Detect which cell encompasses the target text, then output its (X, Y) center coordinate. 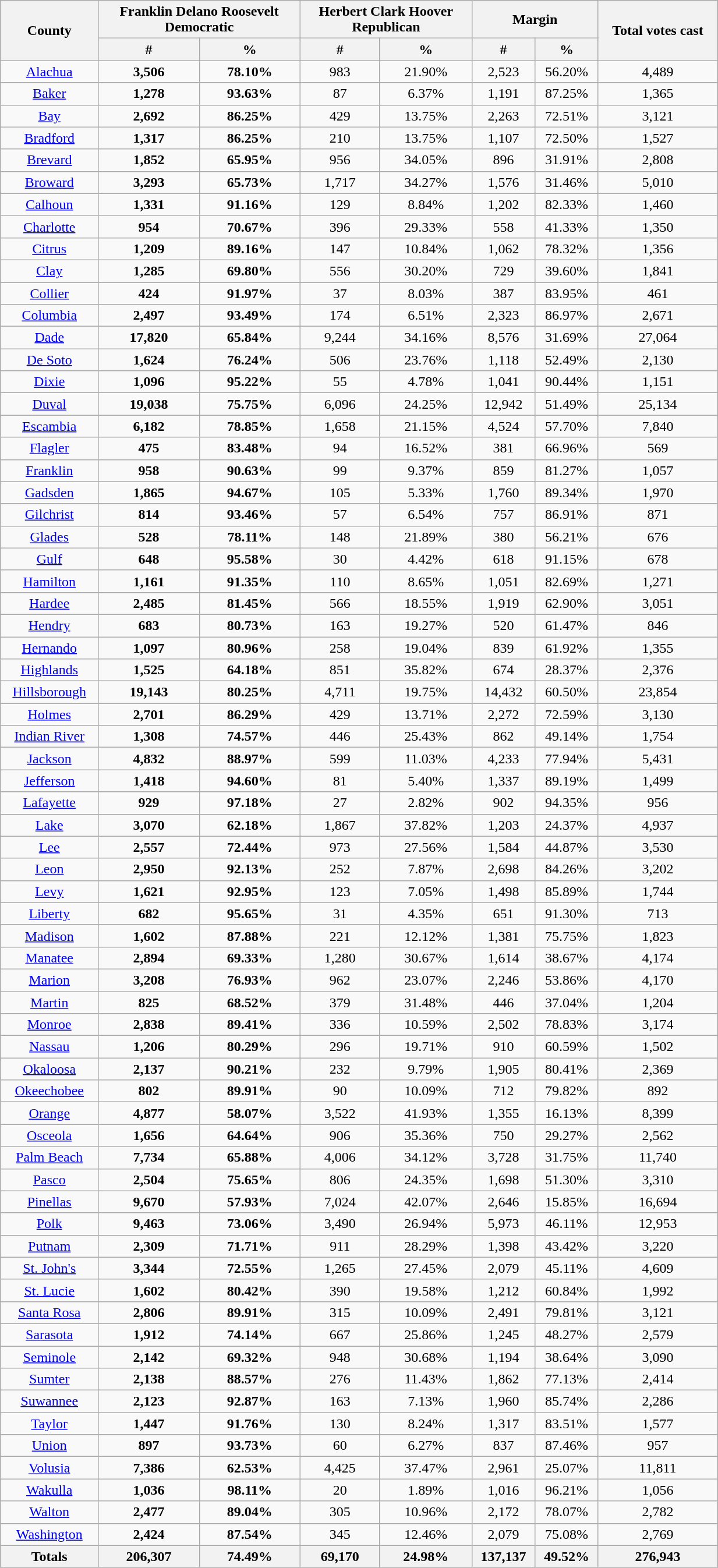
Broward (49, 182)
2,491 (503, 1312)
Holmes (49, 714)
1,308 (149, 737)
929 (149, 803)
1,577 (657, 1424)
77.94% (567, 759)
1,499 (657, 781)
5,010 (657, 182)
2,961 (503, 1468)
1,194 (503, 1357)
897 (149, 1446)
2,523 (503, 72)
87.88% (249, 936)
19.04% (426, 648)
75.65% (249, 1180)
89.41% (249, 1025)
65.95% (249, 160)
30.67% (426, 958)
1,271 (657, 581)
2,504 (149, 1180)
1,852 (149, 160)
69.32% (249, 1357)
424 (149, 293)
81 (340, 781)
69.33% (249, 958)
948 (340, 1357)
5,431 (657, 759)
4,425 (340, 1468)
1,744 (657, 891)
27 (340, 803)
49.14% (567, 737)
80.42% (249, 1290)
County (49, 30)
9,670 (149, 1202)
16,694 (657, 1202)
2,692 (149, 116)
Dade (49, 338)
76.93% (249, 980)
276 (340, 1379)
232 (340, 1069)
1,621 (149, 891)
1,717 (340, 182)
336 (340, 1025)
1,960 (503, 1401)
80.25% (249, 692)
Osceola (49, 1135)
221 (340, 936)
892 (657, 1091)
2,130 (657, 360)
21.15% (426, 426)
92.87% (249, 1401)
91.16% (249, 204)
2,562 (657, 1135)
Escambia (49, 426)
1,036 (149, 1490)
973 (340, 847)
258 (340, 648)
78.07% (567, 1512)
83.95% (567, 293)
846 (657, 625)
61.47% (567, 625)
78.85% (249, 426)
78.11% (249, 537)
8.65% (426, 581)
252 (340, 869)
3,310 (657, 1180)
4,170 (657, 980)
1,823 (657, 936)
79.82% (567, 1091)
7,840 (657, 426)
92.95% (249, 891)
678 (657, 559)
1,584 (503, 847)
80.73% (249, 625)
599 (340, 759)
7,734 (149, 1158)
1,919 (503, 603)
4,233 (503, 759)
11,811 (657, 1468)
2,671 (657, 316)
Bay (49, 116)
93.73% (249, 1446)
1,161 (149, 581)
2,838 (149, 1025)
Palm Beach (49, 1158)
1,331 (149, 204)
296 (340, 1047)
148 (340, 537)
34.27% (426, 182)
38.67% (567, 958)
95.58% (249, 559)
667 (340, 1335)
85.89% (567, 891)
23.76% (426, 360)
Highlands (49, 670)
38.64% (567, 1357)
379 (340, 1002)
1,381 (503, 936)
1,841 (657, 271)
4.35% (426, 914)
1.89% (426, 1490)
80.96% (249, 648)
1,498 (503, 891)
123 (340, 891)
27.56% (426, 847)
Jefferson (49, 781)
42.07% (426, 1202)
4,524 (503, 426)
62.53% (249, 1468)
31.48% (426, 1002)
13.71% (426, 714)
1,970 (657, 493)
2,646 (503, 1202)
1,527 (657, 138)
91.35% (249, 581)
174 (340, 316)
556 (340, 271)
345 (340, 1534)
Indian River (49, 737)
23.07% (426, 980)
896 (503, 160)
Dixie (49, 382)
3,130 (657, 714)
Monroe (49, 1025)
56.20% (567, 72)
30.68% (426, 1357)
2,309 (149, 1246)
380 (503, 537)
99 (340, 470)
69.80% (249, 271)
62.18% (249, 825)
37.47% (426, 1468)
4,711 (340, 692)
712 (503, 1091)
713 (657, 914)
2,477 (149, 1512)
12.46% (426, 1534)
5.33% (426, 493)
90.21% (249, 1069)
1,460 (657, 204)
Pinellas (49, 1202)
Alachua (49, 72)
37.82% (426, 825)
1,096 (149, 382)
Gilchrist (49, 515)
Manatee (49, 958)
De Soto (49, 360)
1,350 (657, 226)
6.51% (426, 316)
210 (340, 138)
618 (503, 559)
1,206 (149, 1047)
Martin (49, 1002)
24.25% (426, 404)
St. Lucie (49, 1290)
954 (149, 226)
71.71% (249, 1246)
1,057 (657, 470)
25,134 (657, 404)
Sumter (49, 1379)
94.60% (249, 781)
11,740 (657, 1158)
962 (340, 980)
Bradford (49, 138)
89.16% (249, 249)
Volusia (49, 1468)
7,386 (149, 1468)
2,272 (503, 714)
1,754 (657, 737)
2,701 (149, 714)
2,485 (149, 603)
Gadsden (49, 493)
86.97% (567, 316)
91.97% (249, 293)
683 (149, 625)
315 (340, 1312)
2,263 (503, 116)
21.89% (426, 537)
93.63% (249, 94)
90.44% (567, 382)
Duval (49, 404)
68.52% (249, 1002)
21.90% (426, 72)
57.70% (567, 426)
Polk (49, 1224)
862 (503, 737)
19.75% (426, 692)
3,220 (657, 1246)
1,418 (149, 781)
2,808 (657, 160)
1,051 (503, 581)
130 (340, 1424)
30.20% (426, 271)
Putnam (49, 1246)
Hamilton (49, 581)
958 (149, 470)
81.45% (249, 603)
31.46% (567, 182)
65.88% (249, 1158)
4.42% (426, 559)
52.49% (567, 360)
105 (340, 493)
Union (49, 1446)
78.83% (567, 1025)
1,502 (657, 1047)
12,942 (503, 404)
88.97% (249, 759)
94.67% (249, 493)
94.35% (567, 803)
35.82% (426, 670)
58.07% (249, 1113)
Lee (49, 847)
27.45% (426, 1268)
88.57% (249, 1379)
25.86% (426, 1335)
2,579 (657, 1335)
Marion (49, 980)
19.71% (426, 1047)
84.26% (567, 869)
28.29% (426, 1246)
76.24% (249, 360)
1,245 (503, 1335)
78.32% (567, 249)
1,107 (503, 138)
Brevard (49, 160)
2,376 (657, 670)
9.37% (426, 470)
8.24% (426, 1424)
1,356 (657, 249)
Sarasota (49, 1335)
29.27% (567, 1135)
1,062 (503, 249)
Seminole (49, 1357)
72.50% (567, 138)
7.13% (426, 1401)
19,143 (149, 692)
51.49% (567, 404)
89.04% (249, 1512)
911 (340, 1246)
1,203 (503, 825)
Walton (49, 1512)
16.13% (567, 1113)
Pasco (49, 1180)
2,782 (657, 1512)
Hernando (49, 648)
78.10% (249, 72)
1,865 (149, 493)
31.69% (567, 338)
95.22% (249, 382)
1,265 (340, 1268)
390 (340, 1290)
8,399 (657, 1113)
674 (503, 670)
31.91% (567, 160)
69,170 (340, 1556)
18.55% (426, 603)
Lake (49, 825)
957 (657, 1446)
45.11% (567, 1268)
87 (340, 94)
Citrus (49, 249)
80.41% (567, 1069)
98.11% (249, 1490)
77.13% (567, 1379)
74.57% (249, 737)
2,286 (657, 1401)
2,246 (503, 980)
72.44% (249, 847)
859 (503, 470)
61.92% (567, 648)
7.05% (426, 891)
83.48% (249, 448)
825 (149, 1002)
Hillsborough (49, 692)
60 (340, 1446)
60.50% (567, 692)
676 (657, 537)
Collier (49, 293)
89.19% (567, 781)
206,307 (149, 1556)
91.30% (567, 914)
3,728 (503, 1158)
129 (340, 204)
1,525 (149, 670)
1,191 (503, 94)
23,854 (657, 692)
62.90% (567, 603)
34.12% (426, 1158)
276,943 (657, 1556)
24.37% (567, 825)
528 (149, 537)
82.69% (567, 581)
6.27% (426, 1446)
31.75% (567, 1158)
34.16% (426, 338)
1,905 (503, 1069)
75.08% (567, 1534)
37.04% (567, 1002)
Franklin Delano RooseveltDemocratic (199, 20)
Hendry (49, 625)
Charlotte (49, 226)
1,365 (657, 94)
73.06% (249, 1224)
87.25% (567, 94)
Santa Rosa (49, 1312)
81.27% (567, 470)
6,096 (340, 404)
729 (503, 271)
31 (340, 914)
95.65% (249, 914)
11.43% (426, 1379)
2,698 (503, 869)
4,937 (657, 825)
Liberty (49, 914)
806 (340, 1180)
2,142 (149, 1357)
1,624 (149, 360)
1,151 (657, 382)
85.74% (567, 1401)
2,424 (149, 1534)
87.54% (249, 1534)
2,950 (149, 869)
Taylor (49, 1424)
82.33% (567, 204)
839 (503, 648)
93.49% (249, 316)
3,202 (657, 869)
2,769 (657, 1534)
137,137 (503, 1556)
7,024 (340, 1202)
19.58% (426, 1290)
7.87% (426, 869)
4,174 (657, 958)
1,992 (657, 1290)
79.81% (567, 1312)
97.18% (249, 803)
Wakulla (49, 1490)
569 (657, 448)
11.03% (426, 759)
1,867 (340, 825)
64.18% (249, 670)
89.34% (567, 493)
51.30% (567, 1180)
24.98% (426, 1556)
9.79% (426, 1069)
30 (340, 559)
2.82% (426, 803)
39.60% (567, 271)
6,182 (149, 426)
Glades (49, 537)
1,656 (149, 1135)
57 (340, 515)
305 (340, 1512)
2,497 (149, 316)
St. John's (49, 1268)
558 (503, 226)
1,056 (657, 1490)
520 (503, 625)
2,557 (149, 847)
2,323 (503, 316)
5.40% (426, 781)
4,489 (657, 72)
57.93% (249, 1202)
86.29% (249, 714)
Hardee (49, 603)
14,432 (503, 692)
66.96% (567, 448)
34.05% (426, 160)
1,041 (503, 382)
27,064 (657, 338)
851 (340, 670)
906 (340, 1135)
91.76% (249, 1424)
2,138 (149, 1379)
475 (149, 448)
9,244 (340, 338)
387 (503, 293)
147 (340, 249)
10.84% (426, 249)
2,894 (149, 958)
Suwannee (49, 1401)
74.49% (249, 1556)
1,285 (149, 271)
56.21% (567, 537)
15.85% (567, 1202)
43.42% (567, 1246)
757 (503, 515)
Columbia (49, 316)
1,016 (503, 1490)
70.67% (249, 226)
902 (503, 803)
1,118 (503, 360)
461 (657, 293)
3,344 (149, 1268)
682 (149, 914)
3,490 (340, 1224)
648 (149, 559)
91.15% (567, 559)
8,576 (503, 338)
60.84% (567, 1290)
506 (340, 360)
381 (503, 448)
6.54% (426, 515)
3,174 (657, 1025)
Herbert Clark HooverRepublican (385, 20)
93.46% (249, 515)
90.63% (249, 470)
110 (340, 581)
53.86% (567, 980)
41.93% (426, 1113)
Okeechobee (49, 1091)
2,369 (657, 1069)
87.46% (567, 1446)
72.51% (567, 116)
3,506 (149, 72)
1,912 (149, 1335)
35.36% (426, 1135)
Totals (49, 1556)
Clay (49, 271)
3,090 (657, 1357)
983 (340, 72)
1,212 (503, 1290)
396 (340, 226)
29.33% (426, 226)
3,293 (149, 182)
3,530 (657, 847)
92.13% (249, 869)
2,172 (503, 1512)
10.59% (426, 1025)
1,614 (503, 958)
65.84% (249, 338)
10.96% (426, 1512)
Madison (49, 936)
8.84% (426, 204)
9,463 (149, 1224)
3,522 (340, 1113)
Franklin (49, 470)
651 (503, 914)
64.64% (249, 1135)
3,051 (657, 603)
2,806 (149, 1312)
1,698 (503, 1180)
48.27% (567, 1335)
4.78% (426, 382)
72.55% (249, 1268)
1,576 (503, 182)
72.59% (567, 714)
55 (340, 382)
24.35% (426, 1180)
1,097 (149, 648)
1,204 (657, 1002)
Calhoun (49, 204)
49.52% (567, 1556)
8.03% (426, 293)
41.33% (567, 226)
74.14% (249, 1335)
Baker (49, 94)
Lafayette (49, 803)
1,278 (149, 94)
16.52% (426, 448)
910 (503, 1047)
Gulf (49, 559)
1,202 (503, 204)
2,502 (503, 1025)
25.43% (426, 737)
3,070 (149, 825)
802 (149, 1091)
750 (503, 1135)
2,414 (657, 1379)
83.51% (567, 1424)
96.21% (567, 1490)
6.37% (426, 94)
4,609 (657, 1268)
2,137 (149, 1069)
4,877 (149, 1113)
60.59% (567, 1047)
5,973 (503, 1224)
1,280 (340, 958)
2,123 (149, 1401)
26.94% (426, 1224)
4,006 (340, 1158)
814 (149, 515)
65.73% (249, 182)
1,398 (503, 1246)
94 (340, 448)
3,208 (149, 980)
Total votes cast (657, 30)
20 (340, 1490)
Levy (49, 891)
4,832 (149, 759)
Okaloosa (49, 1069)
12.12% (426, 936)
80.29% (249, 1047)
19.27% (426, 625)
28.37% (567, 670)
Margin (535, 20)
566 (340, 603)
Orange (49, 1113)
37 (340, 293)
871 (657, 515)
46.11% (567, 1224)
44.87% (567, 847)
12,953 (657, 1224)
Flagler (49, 448)
Jackson (49, 759)
1,209 (149, 249)
25.07% (567, 1468)
1,760 (503, 493)
86.91% (567, 515)
1,447 (149, 1424)
837 (503, 1446)
Leon (49, 869)
Nassau (49, 1047)
90 (340, 1091)
1,337 (503, 781)
19,038 (149, 404)
17,820 (149, 338)
1,658 (340, 426)
1,862 (503, 1379)
Washington (49, 1534)
